Return the (X, Y) coordinate for the center point of the cell that contains the specified text.  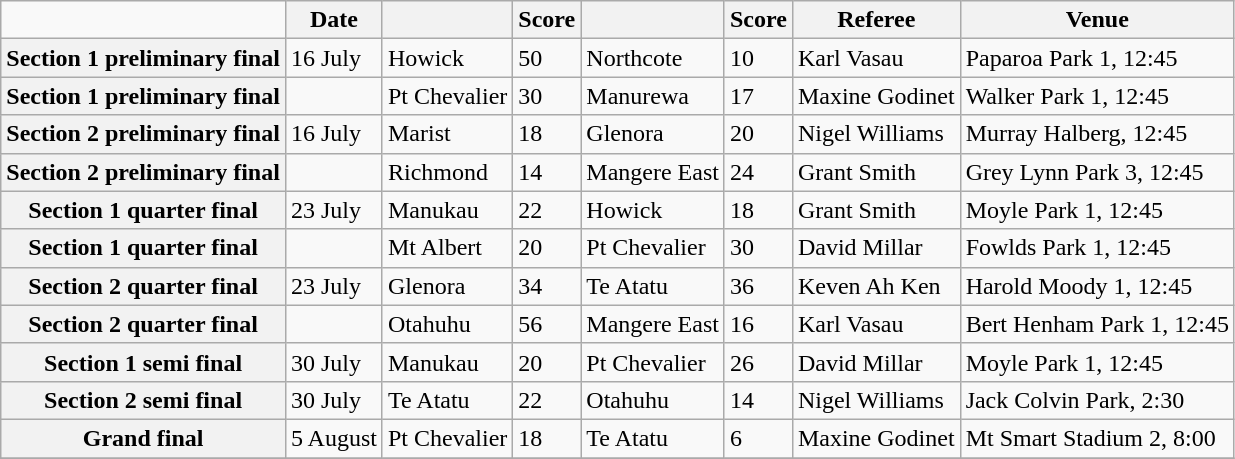
26 (758, 362)
Grey Lynn Park 3, 12:45 (1097, 172)
Paparoa Park 1, 12:45 (1097, 58)
16 (758, 324)
Keven Ah Ken (876, 286)
Murray Halberg, 12:45 (1097, 134)
24 (758, 172)
Grand final (144, 438)
Referee (876, 20)
Jack Colvin Park, 2:30 (1097, 400)
Mt Albert (447, 248)
Northcote (653, 58)
10 (758, 58)
Section 1 semi final (144, 362)
Manurewa (653, 96)
Venue (1097, 20)
34 (547, 286)
Section 2 semi final (144, 400)
5 August (334, 438)
36 (758, 286)
Bert Henham Park 1, 12:45 (1097, 324)
6 (758, 438)
17 (758, 96)
Harold Moody 1, 12:45 (1097, 286)
Fowlds Park 1, 12:45 (1097, 248)
Date (334, 20)
Mt Smart Stadium 2, 8:00 (1097, 438)
Walker Park 1, 12:45 (1097, 96)
50 (547, 58)
Richmond (447, 172)
Marist (447, 134)
56 (547, 324)
